Detect which cell encompasses the target text, then output its (X, Y) center coordinate. 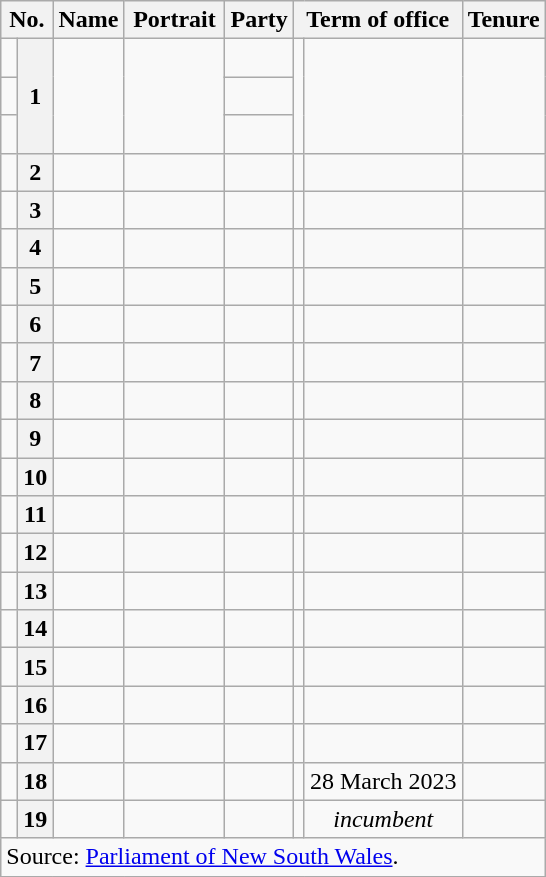
13 (36, 591)
11 (36, 515)
7 (36, 362)
10 (36, 477)
Party (259, 20)
Source: Parliament of New South Wales. (273, 857)
16 (36, 705)
15 (36, 667)
17 (36, 743)
6 (36, 324)
Name (88, 20)
19 (36, 819)
9 (36, 438)
1 (36, 96)
No. (27, 20)
28 March 2023 (383, 781)
8 (36, 400)
Portrait (174, 20)
18 (36, 781)
5 (36, 286)
4 (36, 248)
14 (36, 629)
2 (36, 172)
3 (36, 210)
Tenure (504, 20)
Term of office (378, 20)
12 (36, 553)
incumbent (383, 819)
